Provide the (X, Y) coordinate of the cell's center where the given text is located.  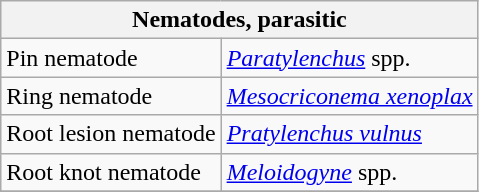
Pin nematode (111, 58)
Nematodes, parasitic (240, 20)
Ring nematode (111, 96)
Root lesion nematode (111, 134)
Mesocriconema xenoplax (350, 96)
Paratylenchus spp. (350, 58)
Meloidogyne spp. (350, 172)
Pratylenchus vulnus (350, 134)
Root knot nematode (111, 172)
